Detect which cell encompasses the target text, then output its [X, Y] center coordinate. 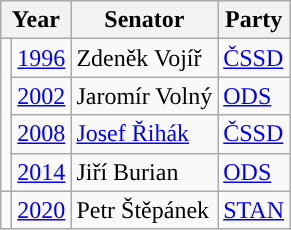
Jiří Burian [144, 172]
Year [36, 20]
STAN [254, 210]
Petr Štěpánek [144, 210]
2002 [42, 96]
2014 [42, 172]
Jaromír Volný [144, 96]
1996 [42, 58]
2008 [42, 134]
Party [254, 20]
Zdeněk Vojíř [144, 58]
Senator [144, 20]
Josef Řihák [144, 134]
2020 [42, 210]
